Provide the [X, Y] coordinate of the cell's center where the given text is located.  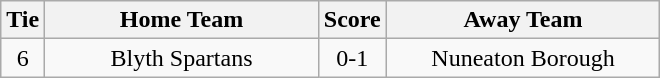
Nuneaton Borough [523, 58]
6 [23, 58]
Tie [23, 20]
Away Team [523, 20]
Blyth Spartans [182, 58]
0-1 [352, 58]
Home Team [182, 20]
Score [352, 20]
